Extract the [x, y] coordinate from the center of the cell holding the provided text.  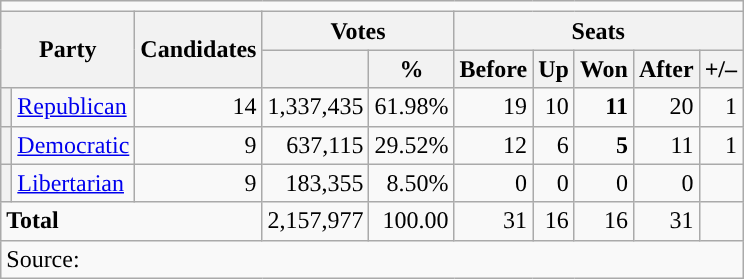
637,115 [316, 145]
14 [198, 107]
% [412, 69]
Won [604, 69]
6 [554, 145]
Source: [372, 259]
Republican [74, 107]
Party [68, 50]
Libertarian [74, 183]
61.98% [412, 107]
183,355 [316, 183]
1,337,435 [316, 107]
Up [554, 69]
10 [554, 107]
Candidates [198, 50]
8.50% [412, 183]
Seats [598, 31]
29.52% [412, 145]
After [666, 69]
12 [494, 145]
5 [604, 145]
Votes [358, 31]
19 [494, 107]
20 [666, 107]
Total [132, 221]
Democratic [74, 145]
+/– [720, 69]
2,157,977 [316, 221]
100.00 [412, 221]
Before [494, 69]
